Identify which cell holds the provided text, then report its (x, y) central coordinate. 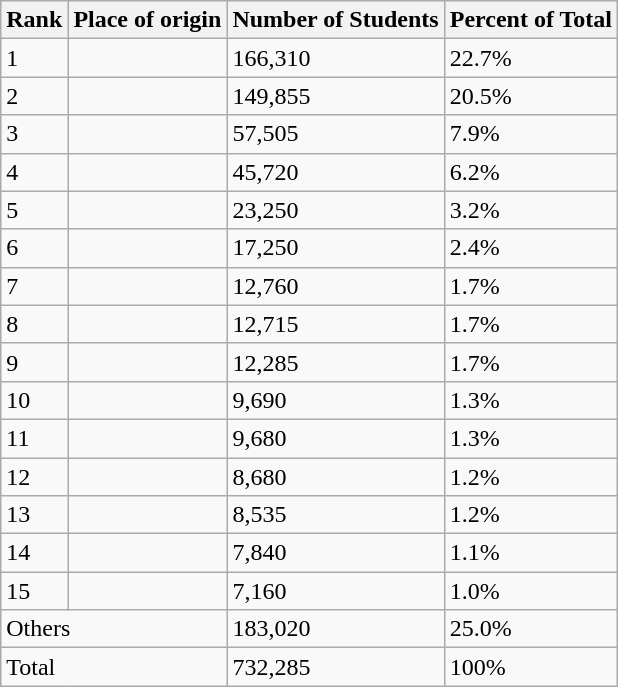
Number of Students (336, 20)
57,505 (336, 134)
45,720 (336, 172)
6.2% (530, 172)
8,680 (336, 477)
8 (34, 324)
23,250 (336, 210)
22.7% (530, 58)
4 (34, 172)
1.0% (530, 591)
12,285 (336, 362)
1.1% (530, 553)
1 (34, 58)
149,855 (336, 96)
9 (34, 362)
12,715 (336, 324)
Total (114, 667)
Rank (34, 20)
9,690 (336, 400)
7.9% (530, 134)
100% (530, 667)
15 (34, 591)
7,840 (336, 553)
166,310 (336, 58)
8,535 (336, 515)
12,760 (336, 286)
14 (34, 553)
25.0% (530, 629)
12 (34, 477)
9,680 (336, 438)
732,285 (336, 667)
3.2% (530, 210)
7 (34, 286)
20.5% (530, 96)
183,020 (336, 629)
11 (34, 438)
2.4% (530, 248)
7,160 (336, 591)
13 (34, 515)
Others (114, 629)
Percent of Total (530, 20)
6 (34, 248)
Place of origin (148, 20)
17,250 (336, 248)
5 (34, 210)
10 (34, 400)
2 (34, 96)
3 (34, 134)
